Find where the given text appears and provide that cell's center as [X, Y] coordinate. 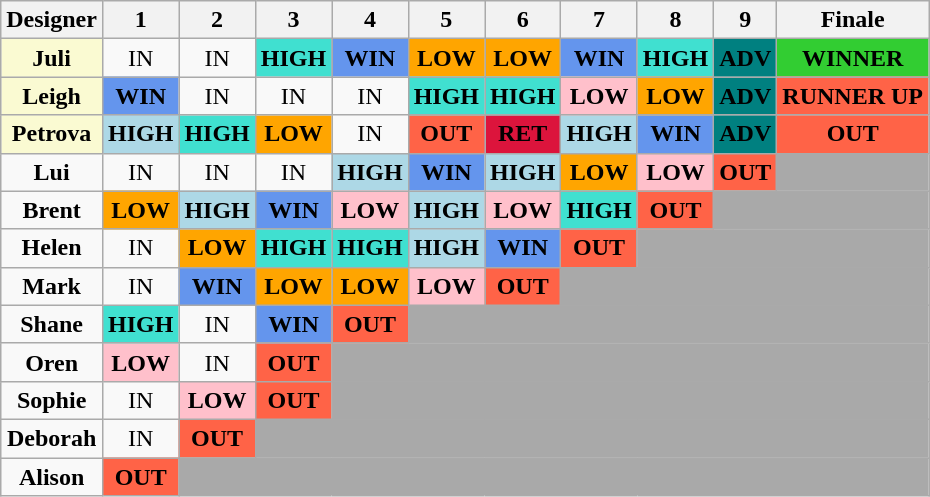
Designer [52, 20]
5 [446, 20]
Oren [52, 362]
1 [140, 20]
9 [746, 20]
8 [675, 20]
Shane [52, 324]
RET [522, 134]
Finale [853, 20]
2 [217, 20]
Sophie [52, 400]
4 [370, 20]
Lui [52, 172]
Mark [52, 286]
RUNNER UP [853, 96]
Leigh [52, 96]
7 [599, 20]
Juli [52, 58]
Helen [52, 248]
3 [293, 20]
WINNER [853, 58]
Alison [52, 477]
Deborah [52, 438]
Petrova [52, 134]
Brent [52, 210]
6 [522, 20]
